Identify which cell holds the provided text, then report its (x, y) central coordinate. 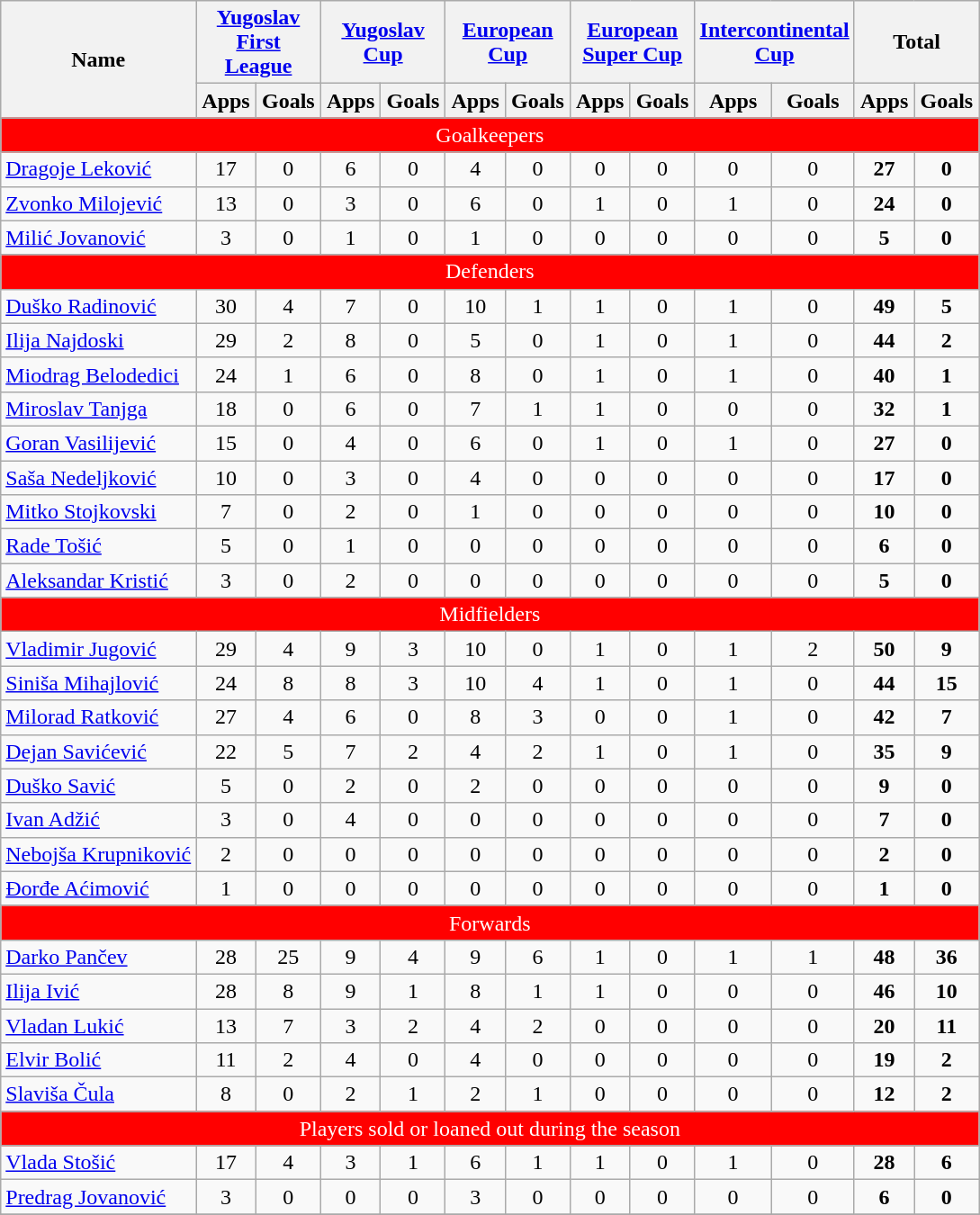
Ilija Ivić (99, 991)
22 (227, 751)
Forwards (490, 922)
20 (884, 1025)
Yugoslav First League (259, 42)
Players sold or loaned out during the season (490, 1129)
Intercontinental Cup (774, 42)
Saša Nedeljković (99, 478)
46 (884, 991)
Goalkeepers (490, 135)
Total (916, 42)
Vladan Lukić (99, 1025)
Goran Vasilijević (99, 443)
Vlada Stošić (99, 1163)
36 (947, 957)
Milić Jovanović (99, 238)
Predrag Jovanović (99, 1197)
Elvir Bolić (99, 1060)
Name (99, 59)
Nebojša Krupniković (99, 854)
42 (884, 717)
32 (884, 409)
Dejan Savićević (99, 751)
Yugoslav Cup (383, 42)
Vladimir Jugović (99, 649)
35 (884, 751)
Miodrag Belodedici (99, 374)
European Cup (508, 42)
40 (884, 374)
Duško Savić (99, 786)
Miroslav Tanjga (99, 409)
25 (288, 957)
Darko Pančev (99, 957)
50 (884, 649)
49 (884, 306)
Duško Radinović (99, 306)
Đorđe Aćimović (99, 888)
Aleksandar Kristić (99, 580)
European Super Cup (632, 42)
Zvonko Milojević (99, 203)
Ilija Najdoski (99, 340)
30 (227, 306)
Midfielders (490, 615)
Siniša Mihajlović (99, 683)
Milorad Ratković (99, 717)
Ivan Adžić (99, 820)
Rade Tošić (99, 546)
18 (227, 409)
Dragoje Leković (99, 169)
Slaviša Čula (99, 1094)
19 (884, 1060)
48 (884, 957)
Defenders (490, 272)
Mitko Stojkovski (99, 512)
12 (884, 1094)
